Return the (X, Y) coordinate for the center point of the cell that contains the specified text.  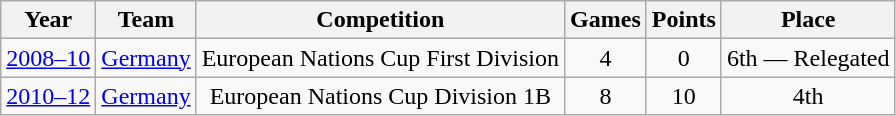
European Nations Cup Division 1B (380, 96)
Place (808, 20)
4th (808, 96)
0 (684, 58)
4 (606, 58)
2008–10 (48, 58)
10 (684, 96)
Points (684, 20)
6th — Relegated (808, 58)
Year (48, 20)
Games (606, 20)
8 (606, 96)
European Nations Cup First Division (380, 58)
Team (146, 20)
2010–12 (48, 96)
Competition (380, 20)
